Output the (X, Y) coordinate of the center of the cell containing the given text.  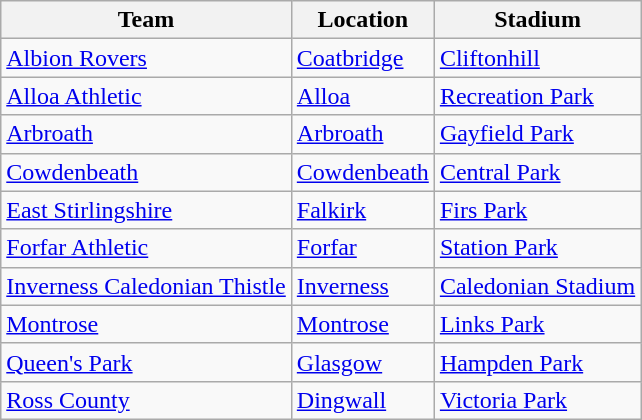
Gayfield Park (537, 134)
Victoria Park (537, 400)
Recreation Park (537, 96)
Hampden Park (537, 362)
Cliftonhill (537, 58)
Coatbridge (362, 58)
Caledonian Stadium (537, 286)
Glasgow (362, 362)
Falkirk (362, 210)
Alloa (362, 96)
Forfar (362, 248)
Inverness (362, 286)
East Stirlingshire (146, 210)
Location (362, 20)
Station Park (537, 248)
Team (146, 20)
Queen's Park (146, 362)
Central Park (537, 172)
Dingwall (362, 400)
Inverness Caledonian Thistle (146, 286)
Albion Rovers (146, 58)
Firs Park (537, 210)
Stadium (537, 20)
Alloa Athletic (146, 96)
Links Park (537, 324)
Forfar Athletic (146, 248)
Ross County (146, 400)
